Return [x, y] of the center of cell containing provided text 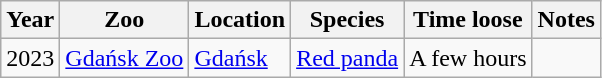
Species [348, 20]
Notes [566, 20]
2023 [30, 58]
Year [30, 20]
Red panda [348, 58]
A few hours [468, 58]
Zoo [124, 20]
Time loose [468, 20]
Location [240, 20]
Gdańsk [240, 58]
Gdańsk Zoo [124, 58]
